Identify which cell holds the provided text, then report its (x, y) central coordinate. 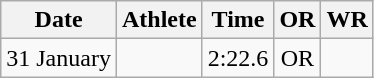
Time (238, 20)
2:22.6 (238, 58)
Athlete (159, 20)
31 January (59, 58)
Date (59, 20)
WR (347, 20)
